Determine the [X, Y] coordinate at the center of the cell enclosing the given text.  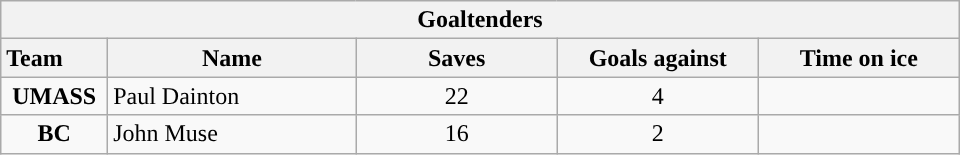
Goaltenders [480, 20]
Paul Dainton [232, 96]
Name [232, 58]
Goals against [658, 58]
4 [658, 96]
BC [54, 134]
2 [658, 134]
UMASS [54, 96]
Team [54, 58]
Saves [456, 58]
22 [456, 96]
John Muse [232, 134]
16 [456, 134]
Time on ice [858, 58]
